Determine the [x, y] coordinate at the center of the cell enclosing the given text.  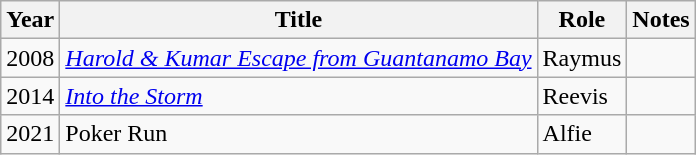
2008 [30, 58]
Year [30, 20]
Alfie [582, 134]
Into the Storm [298, 96]
Reevis [582, 96]
Harold & Kumar Escape from Guantanamo Bay [298, 58]
Raymus [582, 58]
Poker Run [298, 134]
Title [298, 20]
2014 [30, 96]
2021 [30, 134]
Role [582, 20]
Notes [661, 20]
